Return the (X, Y) coordinate for the center point of the cell that contains the specified text.  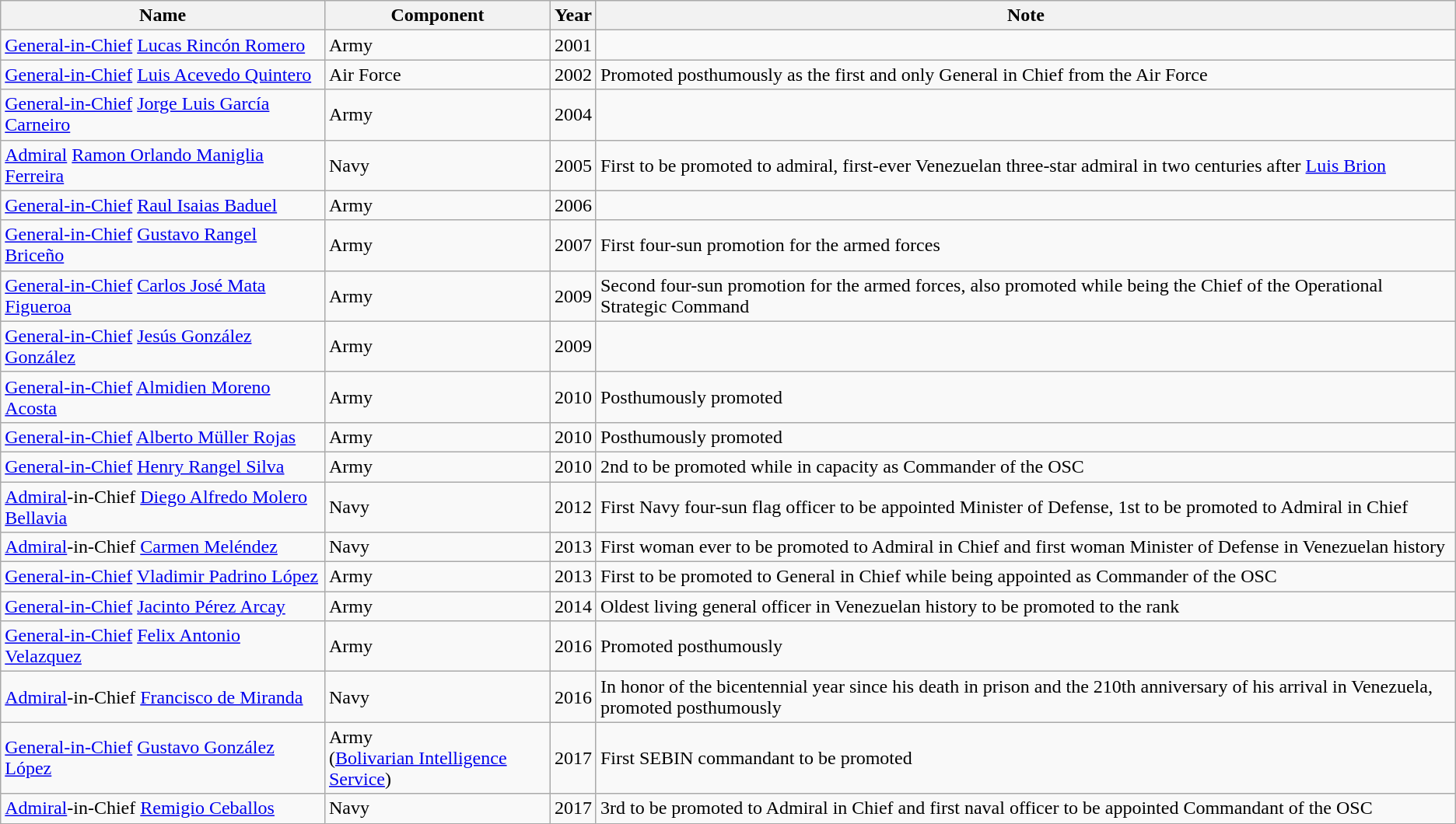
General-in-Chief Jacinto Pérez Arcay (163, 606)
General-in-Chief Almidien Moreno Acosta (163, 396)
Admiral Ramon Orlando Maniglia Ferreira (163, 165)
2006 (572, 205)
Promoted posthumously as the first and only General in Chief from the Air Force (1025, 75)
Promoted posthumously (1025, 647)
General-in-Chief Henry Rangel Silva (163, 466)
General-in-Chief Gustavo Rangel Briceño (163, 246)
Admiral-in-Chief Carmen Meléndez (163, 547)
2002 (572, 75)
Admiral-in-Chief Francisco de Miranda (163, 697)
2014 (572, 606)
General-in-Chief Jesús González González (163, 347)
2012 (572, 507)
Admiral-in-Chief Remigio Ceballos (163, 808)
First SEBIN commandant to be promoted (1025, 758)
General-in-Chief Lucas Rincón Romero (163, 45)
General-in-Chief Carlos José Mata Figueroa (163, 295)
Component (437, 16)
2005 (572, 165)
Admiral-in-Chief Diego Alfredo Molero Bellavia (163, 507)
Oldest living general officer in Venezuelan history to be promoted to the rank (1025, 606)
General-in-Chief Alberto Müller Rojas (163, 437)
2004 (572, 115)
General-in-Chief Felix Antonio Velazquez (163, 647)
2007 (572, 246)
First woman ever to be promoted to Admiral in Chief and first woman Minister of Defense in Venezuelan history (1025, 547)
Army (Bolivarian Intelligence Service) (437, 758)
2001 (572, 45)
First Navy four-sun flag officer to be appointed Minister of Defense, 1st to be promoted to Admiral in Chief (1025, 507)
Note (1025, 16)
First to be promoted to admiral, first-ever Venezuelan three-star admiral in two centuries after Luis Brion (1025, 165)
General-in-Chief Jorge Luis García Carneiro (163, 115)
General-in-Chief Raul Isaias Baduel (163, 205)
Name (163, 16)
Air Force (437, 75)
Second four-sun promotion for the armed forces, also promoted while being the Chief of the Operational Strategic Command (1025, 295)
First four-sun promotion for the armed forces (1025, 246)
Year (572, 16)
In honor of the bicentennial year since his death in prison and the 210th anniversary of his arrival in Venezuela, promoted posthumously (1025, 697)
General-in-Chief Gustavo González López (163, 758)
2nd to be promoted while in capacity as Commander of the OSC (1025, 466)
General-in-Chief Luis Acevedo Quintero (163, 75)
3rd to be promoted to Admiral in Chief and first naval officer to be appointed Commandant of the OSC (1025, 808)
First to be promoted to General in Chief while being appointed as Commander of the OSC (1025, 577)
General-in-Chief Vladimir Padrino López (163, 577)
